From the cell containing the given text, extract its center point as (x, y) coordinate. 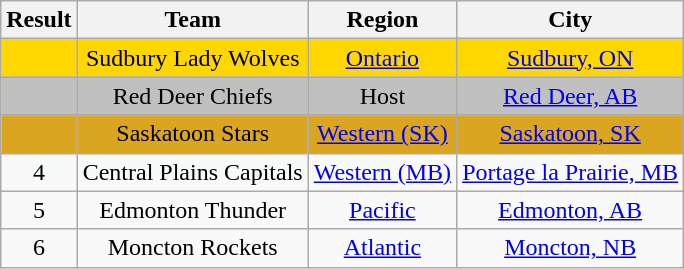
5 (39, 210)
Moncton, NB (570, 248)
Central Plains Capitals (192, 172)
4 (39, 172)
Saskatoon, SK (570, 134)
Edmonton Thunder (192, 210)
Portage la Prairie, MB (570, 172)
Team (192, 20)
Moncton Rockets (192, 248)
Sudbury, ON (570, 58)
6 (39, 248)
Red Deer Chiefs (192, 96)
Saskatoon Stars (192, 134)
Pacific (382, 210)
Ontario (382, 58)
Region (382, 20)
Host (382, 96)
Sudbury Lady Wolves (192, 58)
Western (SK) (382, 134)
Western (MB) (382, 172)
City (570, 20)
Atlantic (382, 248)
Red Deer, AB (570, 96)
Edmonton, AB (570, 210)
Result (39, 20)
